Locate the cell with the specified text and output its [X, Y] center coordinate. 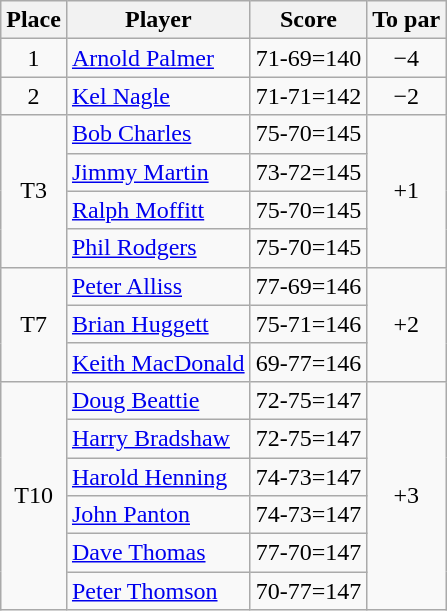
Peter Thomson [158, 591]
Bob Charles [158, 134]
−2 [406, 96]
70-77=147 [308, 591]
Player [158, 20]
1 [34, 58]
+3 [406, 495]
Place [34, 20]
T10 [34, 495]
Score [308, 20]
73-72=145 [308, 172]
71-71=142 [308, 96]
Doug Beattie [158, 400]
Peter Alliss [158, 286]
Keith MacDonald [158, 362]
Brian Huggett [158, 324]
+1 [406, 191]
71-69=140 [308, 58]
Dave Thomas [158, 553]
Arnold Palmer [158, 58]
75-71=146 [308, 324]
77-70=147 [308, 553]
2 [34, 96]
Kel Nagle [158, 96]
T7 [34, 324]
−4 [406, 58]
Harold Henning [158, 477]
To par [406, 20]
Jimmy Martin [158, 172]
77-69=146 [308, 286]
+2 [406, 324]
Harry Bradshaw [158, 438]
T3 [34, 191]
Phil Rodgers [158, 248]
Ralph Moffitt [158, 210]
69-77=146 [308, 362]
John Panton [158, 515]
